Pinpoint the cell where the given text exists, returning its (x, y) midpoint coordinate. 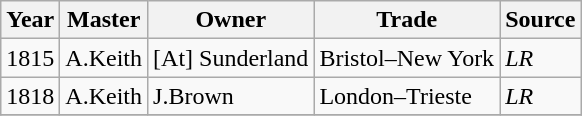
1815 (30, 58)
Source (540, 20)
J.Brown (231, 96)
Master (104, 20)
Bristol–New York (407, 58)
Year (30, 20)
1818 (30, 96)
Owner (231, 20)
London–Trieste (407, 96)
[At] Sunderland (231, 58)
Trade (407, 20)
